Determine the [x, y] coordinate at the center of the cell enclosing the given text.  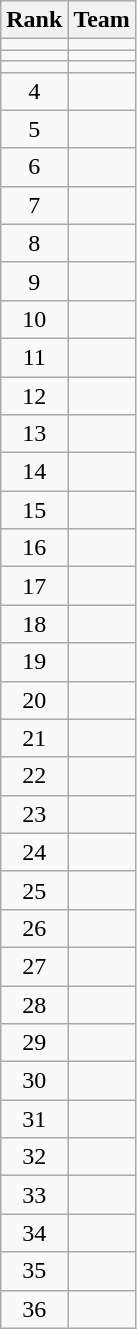
9 [34, 281]
27 [34, 966]
12 [34, 395]
Rank [34, 20]
34 [34, 1233]
26 [34, 928]
36 [34, 1309]
6 [34, 167]
30 [34, 1081]
28 [34, 1005]
14 [34, 472]
5 [34, 129]
17 [34, 586]
19 [34, 662]
15 [34, 510]
18 [34, 624]
33 [34, 1195]
29 [34, 1043]
11 [34, 357]
22 [34, 776]
20 [34, 700]
31 [34, 1119]
7 [34, 205]
4 [34, 91]
8 [34, 243]
21 [34, 738]
35 [34, 1271]
10 [34, 319]
24 [34, 852]
32 [34, 1157]
Team [102, 20]
13 [34, 434]
25 [34, 890]
16 [34, 548]
23 [34, 814]
